Determine the [x, y] coordinate at the center of the cell enclosing the given text.  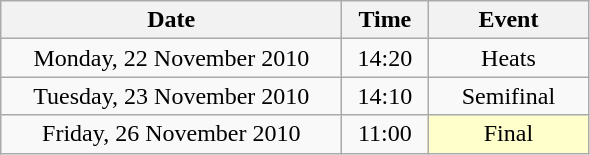
Date [172, 20]
Heats [508, 58]
Monday, 22 November 2010 [172, 58]
14:10 [385, 96]
Event [508, 20]
14:20 [385, 58]
Friday, 26 November 2010 [172, 134]
Final [508, 134]
Semifinal [508, 96]
11:00 [385, 134]
Tuesday, 23 November 2010 [172, 96]
Time [385, 20]
